Locate the cell with the specified text and output its (X, Y) center coordinate. 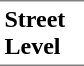
Street Level (42, 33)
